Find where the given text appears and provide that cell's center as [X, Y] coordinate. 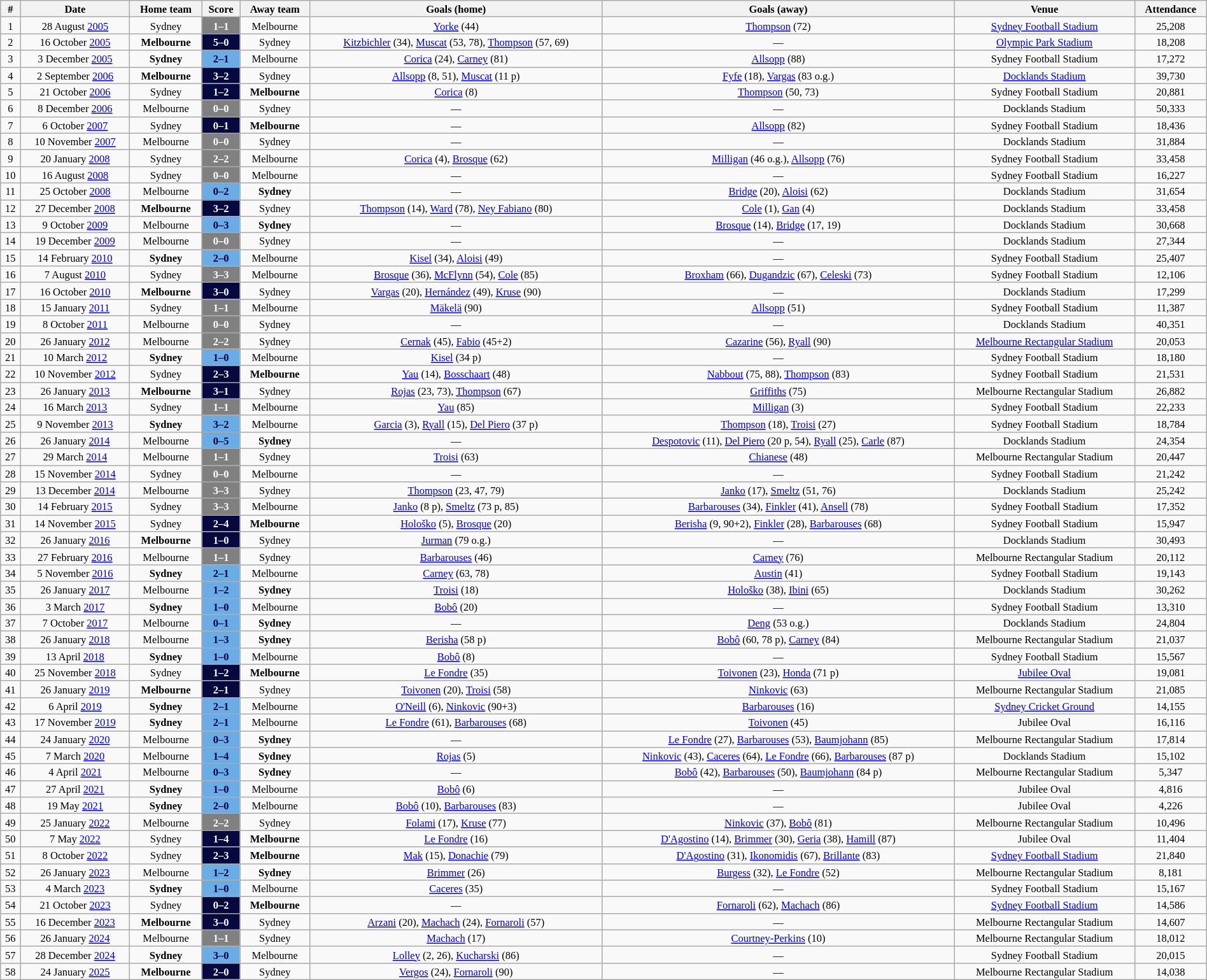
1 [10, 25]
36 [10, 606]
24 January 2025 [75, 971]
Machach (17) [456, 938]
Barbarouses (34), Finkler (41), Ansell (78) [778, 507]
Bobô (6) [456, 789]
Caceres (35) [456, 888]
Vergos (24), Fornaroli (90) [456, 971]
32 [10, 540]
Olympic Park Stadium [1045, 42]
5 November 2016 [75, 573]
9 [10, 158]
Le Fondre (16) [456, 839]
18,012 [1170, 938]
39,730 [1170, 75]
Brosque (36), McFlynn (54), Cole (85) [456, 274]
22,233 [1170, 407]
22 [10, 374]
5–0 [221, 42]
Fornaroli (62), Machach (86) [778, 905]
Le Fondre (61), Barbarouses (68) [456, 722]
Allsopp (8, 51), Muscat (11 p) [456, 75]
Le Fondre (35) [456, 672]
25,242 [1170, 490]
15,167 [1170, 888]
Bobô (42), Barbarouses (50), Baumjohann (84 p) [778, 772]
Griffiths (75) [778, 390]
7 October 2017 [75, 623]
Mak (15), Donachie (79) [456, 855]
39 [10, 656]
26 January 2019 [75, 689]
17 [10, 291]
11,404 [1170, 839]
15,102 [1170, 756]
40 [10, 672]
54 [10, 905]
46 [10, 772]
3 December 2005 [75, 59]
27 April 2021 [75, 789]
Bobô (10), Barbarouses (83) [456, 806]
Ninkovic (43), Caceres (64), Le Fondre (66), Barbarouses (87 p) [778, 756]
Thompson (18), Troisi (27) [778, 423]
15 January 2011 [75, 308]
18,180 [1170, 357]
38 [10, 639]
30,493 [1170, 540]
25 October 2008 [75, 191]
31 [10, 523]
Deng (53 o.g.) [778, 623]
24 January 2020 [75, 739]
26 January 2018 [75, 639]
Thompson (50, 73) [778, 92]
16 December 2023 [75, 921]
Yau (14), Bosschaart (48) [456, 374]
16 October 2005 [75, 42]
Thompson (23, 47, 79) [456, 490]
44 [10, 739]
Burgess (32), Le Fondre (52) [778, 872]
Cole (1), Gan (4) [778, 208]
2 [10, 42]
Thompson (14), Ward (78), Ney Fabiano (80) [456, 208]
18 [10, 308]
18,208 [1170, 42]
1–3 [221, 639]
Score [221, 9]
34 [10, 573]
13 April 2018 [75, 656]
Venue [1045, 9]
10 November 2007 [75, 141]
15 [10, 258]
42 [10, 706]
Bobô (60, 78 p), Carney (84) [778, 639]
26 [10, 440]
4,226 [1170, 806]
25 November 2018 [75, 672]
Kisel (34 p) [456, 357]
6 October 2007 [75, 125]
8,181 [1170, 872]
Troisi (18) [456, 590]
28 August 2005 [75, 25]
7 May 2022 [75, 839]
49 [10, 822]
18,436 [1170, 125]
26 January 2012 [75, 341]
33 [10, 557]
37 [10, 623]
Nabbout (75, 88), Thompson (83) [778, 374]
26 January 2013 [75, 390]
8 December 2006 [75, 108]
Ninkovic (37), Bobô (81) [778, 822]
10 March 2012 [75, 357]
Goals (home) [456, 9]
Bridge (20), Aloisi (62) [778, 191]
Allsopp (82) [778, 125]
10,496 [1170, 822]
26 January 2023 [75, 872]
20,015 [1170, 955]
50,333 [1170, 108]
13,310 [1170, 606]
19,081 [1170, 672]
0–5 [221, 440]
Toivonen (20), Troisi (58) [456, 689]
15,567 [1170, 656]
Milligan (3) [778, 407]
Hološko (38), Ibini (65) [778, 590]
Carney (76) [778, 557]
25,208 [1170, 25]
2–4 [221, 523]
12,106 [1170, 274]
10 [10, 174]
25 January 2022 [75, 822]
10 November 2012 [75, 374]
4,816 [1170, 789]
2 September 2006 [75, 75]
58 [10, 971]
Barbarouses (46) [456, 557]
Kisel (34), Aloisi (49) [456, 258]
20,053 [1170, 341]
47 [10, 789]
Garcia (3), Ryall (15), Del Piero (37 p) [456, 423]
Broxham (66), Dugandzic (67), Celeski (73) [778, 274]
16 October 2010 [75, 291]
Vargas (20), Hernández (49), Kruse (90) [456, 291]
Toivonen (23), Honda (71 p) [778, 672]
Lolley (2, 26), Kucharski (86) [456, 955]
18,784 [1170, 423]
Berisha (58 p) [456, 639]
25,407 [1170, 258]
Allsopp (88) [778, 59]
28 December 2024 [75, 955]
Yorke (44) [456, 25]
31,654 [1170, 191]
Janko (8 p), Smeltz (73 p, 85) [456, 507]
Home team [166, 9]
7 August 2010 [75, 274]
28 [10, 473]
9 October 2009 [75, 225]
26 January 2024 [75, 938]
16,116 [1170, 722]
Berisha (9, 90+2), Finkler (28), Barbarouses (68) [778, 523]
24 [10, 407]
26 January 2014 [75, 440]
27,344 [1170, 241]
41 [10, 689]
14 February 2010 [75, 258]
Sydney Cricket Ground [1045, 706]
26 January 2016 [75, 540]
16,227 [1170, 174]
19 [10, 324]
3 March 2017 [75, 606]
Fyfe (18), Vargas (83 o.g.) [778, 75]
15 November 2014 [75, 473]
11 [10, 191]
52 [10, 872]
13 [10, 225]
56 [10, 938]
Goals (away) [778, 9]
35 [10, 590]
D'Agostino (31), Ikonomidis (67), Brillante (83) [778, 855]
26,882 [1170, 390]
5 [10, 92]
Ninkovic (63) [778, 689]
Arzani (20), Machach (24), Fornaroli (57) [456, 921]
Away team [275, 9]
24,804 [1170, 623]
Carney (63, 78) [456, 573]
Brosque (14), Bridge (17, 19) [778, 225]
19 May 2021 [75, 806]
27 December 2008 [75, 208]
4 April 2021 [75, 772]
Rojas (23, 73), Thompson (67) [456, 390]
11,387 [1170, 308]
17,299 [1170, 291]
21,085 [1170, 689]
Cernak (45), Fabio (45+2) [456, 341]
4 [10, 75]
23 [10, 390]
6 April 2019 [75, 706]
3 [10, 59]
16 August 2008 [75, 174]
14 February 2015 [75, 507]
Corica (4), Brosque (62) [456, 158]
Milligan (46 o.g.), Allsopp (76) [778, 158]
Bobô (20) [456, 606]
9 November 2013 [75, 423]
8 October 2022 [75, 855]
14,586 [1170, 905]
20 [10, 341]
29 [10, 490]
30 [10, 507]
15,947 [1170, 523]
30,668 [1170, 225]
55 [10, 921]
7 March 2020 [75, 756]
19 December 2009 [75, 241]
30,262 [1170, 590]
Rojas (5) [456, 756]
Date [75, 9]
Despotovic (11), Del Piero (20 p, 54), Ryall (25), Carle (87) [778, 440]
27 [10, 457]
O'Neill (6), Ninkovic (90+3) [456, 706]
53 [10, 888]
Folami (17), Kruse (77) [456, 822]
# [10, 9]
Brimmer (26) [456, 872]
14 [10, 241]
26 January 2017 [75, 590]
Chianese (48) [778, 457]
4 March 2023 [75, 888]
51 [10, 855]
Cazarine (56), Ryall (90) [778, 341]
Janko (17), Smeltz (51, 76) [778, 490]
14,607 [1170, 921]
25 [10, 423]
Barbarouses (16) [778, 706]
3–1 [221, 390]
Allsopp (51) [778, 308]
14,038 [1170, 971]
Mäkelä (90) [456, 308]
20 January 2008 [75, 158]
57 [10, 955]
19,143 [1170, 573]
29 March 2014 [75, 457]
Yau (85) [456, 407]
Hološko (5), Brosque (20) [456, 523]
Corica (24), Carney (81) [456, 59]
5,347 [1170, 772]
21 October 2006 [75, 92]
7 [10, 125]
16 March 2013 [75, 407]
20,881 [1170, 92]
Thompson (72) [778, 25]
43 [10, 722]
24,354 [1170, 440]
21 [10, 357]
17 November 2019 [75, 722]
Kitzbichler (34), Muscat (53, 78), Thompson (57, 69) [456, 42]
17,272 [1170, 59]
21,242 [1170, 473]
21,531 [1170, 374]
45 [10, 756]
8 [10, 141]
21,037 [1170, 639]
20,112 [1170, 557]
14,155 [1170, 706]
Corica (8) [456, 92]
8 October 2011 [75, 324]
17,352 [1170, 507]
Troisi (63) [456, 457]
D'Agostino (14), Brimmer (30), Geria (38), Hamill (87) [778, 839]
Le Fondre (27), Barbarouses (53), Baumjohann (85) [778, 739]
40,351 [1170, 324]
Courtney-Perkins (10) [778, 938]
14 November 2015 [75, 523]
17,814 [1170, 739]
27 February 2016 [75, 557]
Toivonen (45) [778, 722]
Bobô (8) [456, 656]
6 [10, 108]
48 [10, 806]
21 October 2023 [75, 905]
31,884 [1170, 141]
12 [10, 208]
16 [10, 274]
Attendance [1170, 9]
20,447 [1170, 457]
Jurman (79 o.g.) [456, 540]
50 [10, 839]
21,840 [1170, 855]
Austin (41) [778, 573]
13 December 2014 [75, 490]
